For the text-containing cell, return its midpoint in [X, Y] coordinate format. 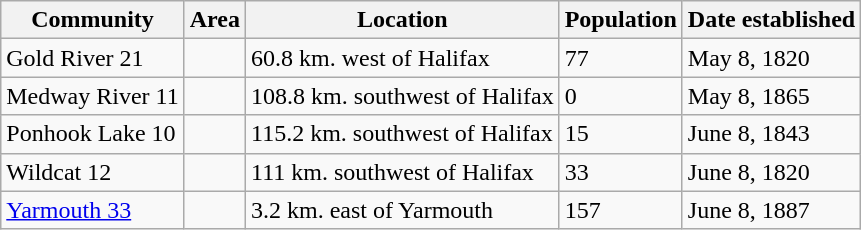
Yarmouth 33 [92, 210]
Location [402, 20]
May 8, 1865 [771, 96]
115.2 km. southwest of Halifax [402, 134]
Date established [771, 20]
33 [620, 172]
May 8, 1820 [771, 58]
Gold River 21 [92, 58]
157 [620, 210]
Area [214, 20]
15 [620, 134]
Ponhook Lake 10 [92, 134]
77 [620, 58]
108.8 km. southwest of Halifax [402, 96]
3.2 km. east of Yarmouth [402, 210]
111 km. southwest of Halifax [402, 172]
Wildcat 12 [92, 172]
Medway River 11 [92, 96]
60.8 km. west of Halifax [402, 58]
Population [620, 20]
June 8, 1820 [771, 172]
June 8, 1887 [771, 210]
0 [620, 96]
June 8, 1843 [771, 134]
Community [92, 20]
